Capture the cell that displays the provided text and extract its [X, Y] central coordinate. 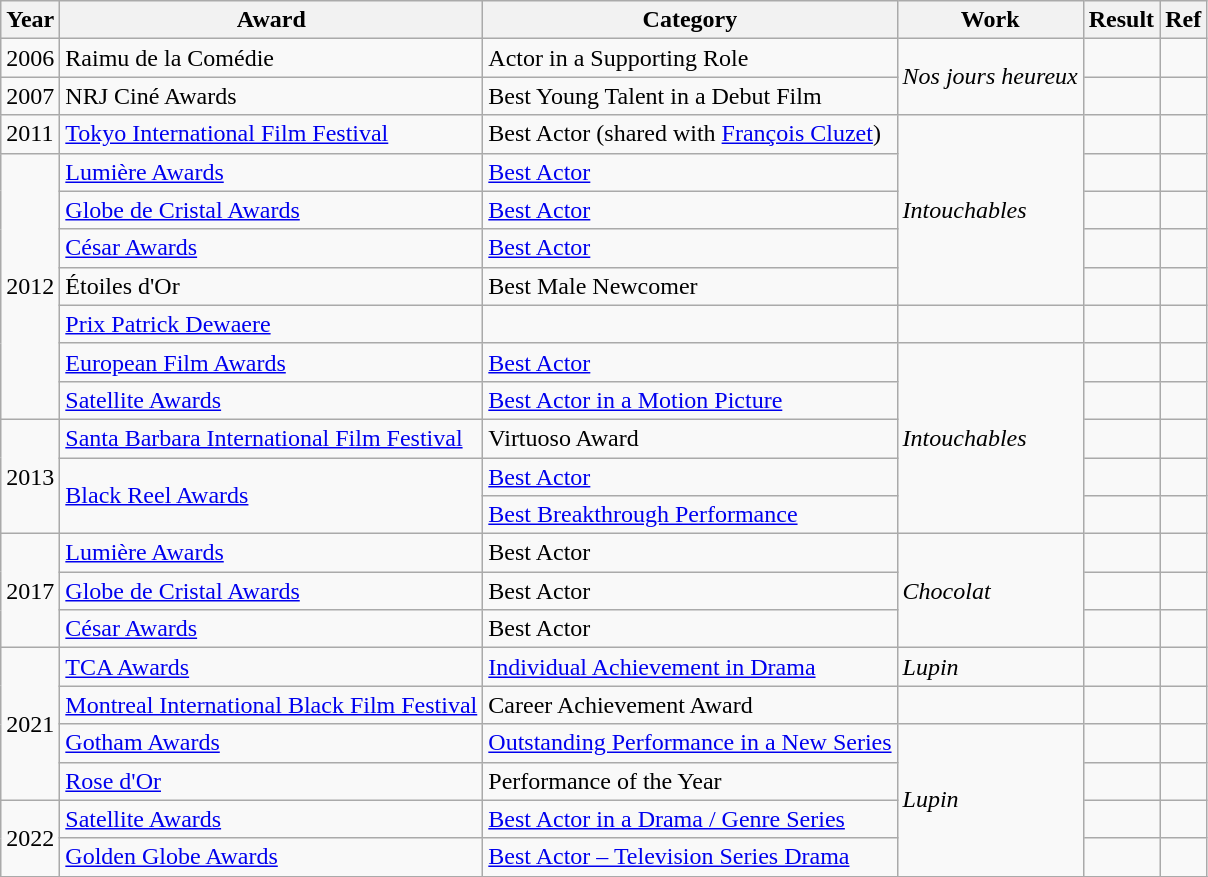
Tokyo International Film Festival [272, 134]
2007 [30, 96]
Montreal International Black Film Festival [272, 705]
2012 [30, 286]
Work [990, 20]
Black Reel Awards [272, 496]
Virtuoso Award [690, 438]
2021 [30, 724]
Prix Patrick Dewaere [272, 324]
Award [272, 20]
Best Male Newcomer [690, 286]
Nos jours heureux [990, 77]
Best Actor in a Drama / Genre Series [690, 819]
Rose d'Or [272, 781]
Golden Globe Awards [272, 857]
2006 [30, 58]
Best Breakthrough Performance [690, 515]
2017 [30, 591]
Individual Achievement in Drama [690, 667]
2013 [30, 476]
Gotham Awards [272, 743]
Performance of the Year [690, 781]
Étoiles d'Or [272, 286]
NRJ Ciné Awards [272, 96]
Result [1121, 20]
Raimu de la Comédie [272, 58]
TCA Awards [272, 667]
Best Actor – Television Series Drama [690, 857]
Santa Barbara International Film Festival [272, 438]
Ref [1184, 20]
Chocolat [990, 591]
European Film Awards [272, 362]
Best Actor in a Motion Picture [690, 400]
2011 [30, 134]
Career Achievement Award [690, 705]
Year [30, 20]
Outstanding Performance in a New Series [690, 743]
Best Young Talent in a Debut Film [690, 96]
Category [690, 20]
Actor in a Supporting Role [690, 58]
Best Actor (shared with François Cluzet) [690, 134]
2022 [30, 838]
